Capture the cell that displays the provided text and extract its [X, Y] central coordinate. 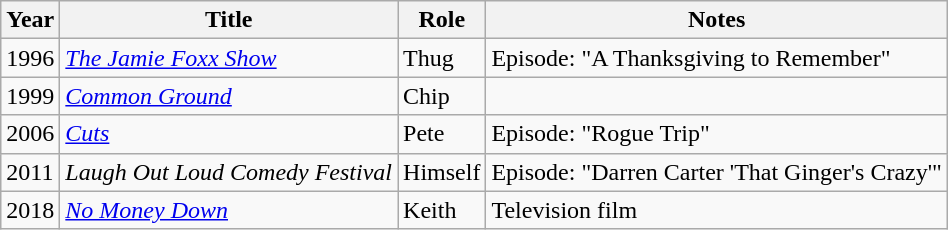
Laugh Out Loud Comedy Festival [229, 172]
The Jamie Foxx Show [229, 58]
Chip [442, 96]
Thug [442, 58]
2018 [30, 210]
Title [229, 20]
2011 [30, 172]
Himself [442, 172]
Cuts [229, 134]
Role [442, 20]
2006 [30, 134]
Notes [716, 20]
Keith [442, 210]
Television film [716, 210]
Episode: "A Thanksgiving to Remember" [716, 58]
Episode: "Darren Carter 'That Ginger's Crazy'" [716, 172]
No Money Down [229, 210]
1996 [30, 58]
Year [30, 20]
1999 [30, 96]
Episode: "Rogue Trip" [716, 134]
Pete [442, 134]
Common Ground [229, 96]
